Return the (x, y) coordinate for the center point of the cell that contains the specified text.  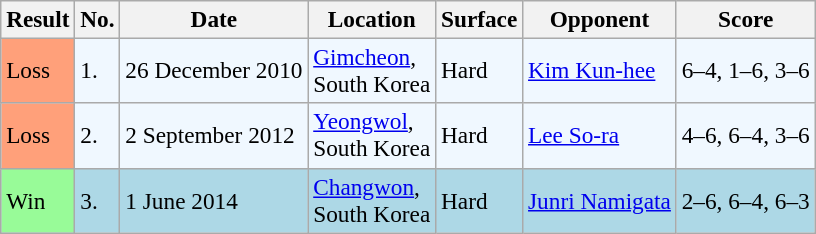
Surface (480, 19)
26 December 2010 (214, 70)
No. (98, 19)
2–6, 6–4, 6–3 (746, 200)
Score (746, 19)
2 September 2012 (214, 136)
1 June 2014 (214, 200)
Result (38, 19)
Lee So-ra (600, 136)
6–4, 1–6, 3–6 (746, 70)
Gimcheon, South Korea (372, 70)
2. (98, 136)
Kim Kun-hee (600, 70)
1. (98, 70)
Opponent (600, 19)
Location (372, 19)
Changwon, South Korea (372, 200)
4–6, 6–4, 3–6 (746, 136)
Date (214, 19)
3. (98, 200)
Junri Namigata (600, 200)
Yeongwol, South Korea (372, 136)
Win (38, 200)
